Find where the given text appears and provide that cell's center as [X, Y] coordinate. 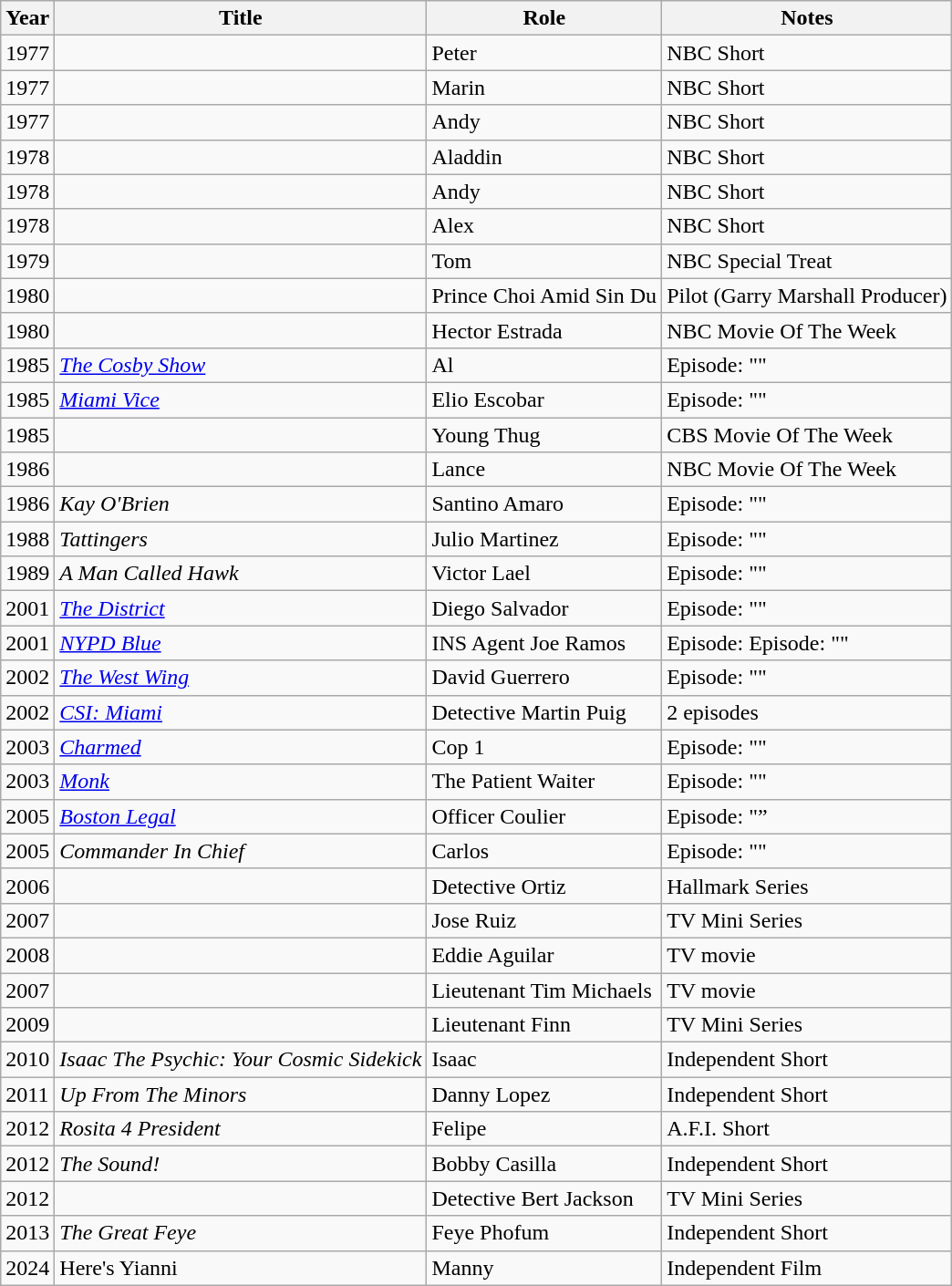
1979 [27, 261]
A.F.I. Short [807, 1129]
Role [544, 18]
The Great Feye [241, 1233]
The Patient Waiter [544, 782]
Miami Vice [241, 399]
Independent Film [807, 1268]
Rosita 4 President [241, 1129]
Alex [544, 226]
Eddie Aguilar [544, 955]
Detective Ortiz [544, 886]
Victor Lael [544, 574]
Notes [807, 18]
Up From The Minors [241, 1094]
Tom [544, 261]
2 episodes [807, 712]
NBC Special Treat [807, 261]
Diego Salvador [544, 608]
Young Thug [544, 435]
The Cosby Show [241, 365]
Pilot (Garry Marshall Producer) [807, 296]
Jose Ruiz [544, 920]
Detective Martin Puig [544, 712]
Manny [544, 1268]
Detective Bert Jackson [544, 1198]
The Sound! [241, 1164]
The West Wing [241, 678]
Lance [544, 470]
Carlos [544, 851]
Aladdin [544, 157]
2010 [27, 1060]
The District [241, 608]
Santino Amaro [544, 504]
2009 [27, 1025]
2011 [27, 1094]
Isaac The Psychic: Your Cosmic Sidekick [241, 1060]
Kay O'Brien [241, 504]
Officer Coulier [544, 816]
Lieutenant Tim Michaels [544, 990]
Danny Lopez [544, 1094]
NYPD Blue [241, 643]
Commander In Chief [241, 851]
Hector Estrada [544, 330]
INS Agent Joe Ramos [544, 643]
2013 [27, 1233]
Isaac [544, 1060]
Bobby Casilla [544, 1164]
CBS Movie Of The Week [807, 435]
David Guerrero [544, 678]
Al [544, 365]
2024 [27, 1268]
Marin [544, 88]
CSI: Miami [241, 712]
Hallmark Series [807, 886]
Year [27, 18]
Episode: Episode: "" [807, 643]
Episode: "” [807, 816]
Prince Choi Amid Sin Du [544, 296]
Cop 1 [544, 747]
Charmed [241, 747]
Felipe [544, 1129]
Lieutenant Finn [544, 1025]
Peter [544, 53]
2008 [27, 955]
2006 [27, 886]
Title [241, 18]
Monk [241, 782]
Tattingers [241, 539]
Here's Yianni [241, 1268]
A Man Called Hawk [241, 574]
Elio Escobar [544, 399]
Feye Phofum [544, 1233]
1988 [27, 539]
Julio Martinez [544, 539]
Boston Legal [241, 816]
1989 [27, 574]
